Find where the given text appears and provide that cell's center as (X, Y) coordinate. 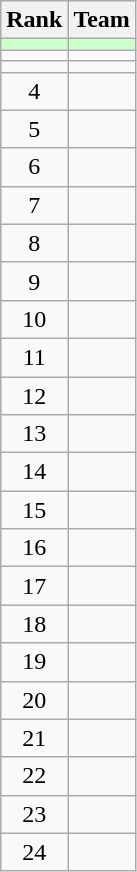
22 (34, 776)
11 (34, 357)
23 (34, 814)
6 (34, 167)
17 (34, 586)
18 (34, 624)
14 (34, 472)
21 (34, 738)
15 (34, 510)
13 (34, 434)
7 (34, 205)
9 (34, 281)
8 (34, 243)
10 (34, 319)
16 (34, 548)
5 (34, 129)
20 (34, 700)
Rank (34, 20)
Team (102, 20)
12 (34, 395)
4 (34, 91)
24 (34, 852)
19 (34, 662)
